Return (x, y) of the center of cell containing provided text 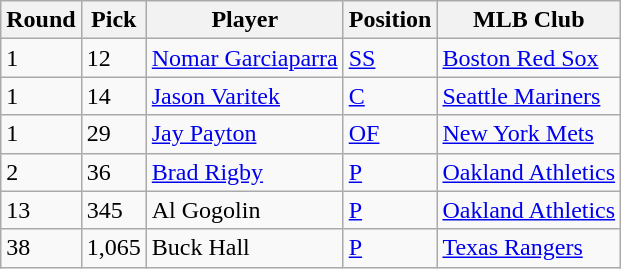
Al Gogolin (244, 210)
MLB Club (529, 20)
36 (114, 172)
Brad Rigby (244, 172)
Texas Rangers (529, 248)
Round (41, 20)
345 (114, 210)
14 (114, 96)
C (390, 96)
Position (390, 20)
Nomar Garciaparra (244, 58)
29 (114, 134)
Pick (114, 20)
OF (390, 134)
2 (41, 172)
Boston Red Sox (529, 58)
Player (244, 20)
Buck Hall (244, 248)
New York Mets (529, 134)
SS (390, 58)
38 (41, 248)
13 (41, 210)
12 (114, 58)
Jason Varitek (244, 96)
1,065 (114, 248)
Seattle Mariners (529, 96)
Jay Payton (244, 134)
